Return [X, Y] of the center of cell containing provided text 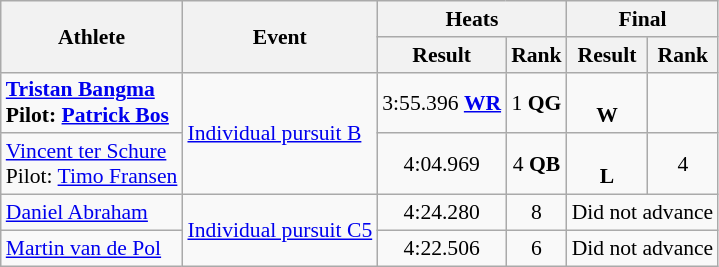
Daniel Abraham [92, 213]
Individual pursuit B [280, 133]
6 [536, 248]
1 QG [536, 102]
Martin van de Pol [92, 248]
4 QB [536, 164]
Heats [472, 19]
8 [536, 213]
4 [682, 164]
Individual pursuit C5 [280, 230]
3:55.396 WR [442, 102]
Event [280, 36]
Final [643, 19]
L [608, 164]
Athlete [92, 36]
4:22.506 [442, 248]
W [608, 102]
Tristan BangmaPilot: Patrick Bos [92, 102]
Vincent ter SchurePilot: Timo Fransen [92, 164]
4:24.280 [442, 213]
4:04.969 [442, 164]
